Extract the [x, y] coordinate from the center of the cell holding the provided text.  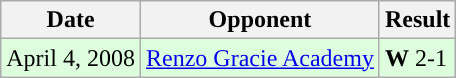
Date [71, 20]
Result [417, 20]
Opponent [260, 20]
Renzo Gracie Academy [260, 58]
W 2-1 [417, 58]
April 4, 2008 [71, 58]
